Return the (x, y) coordinate for the center point of the cell that contains the specified text.  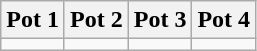
Pot 4 (224, 20)
Pot 3 (160, 20)
Pot 2 (96, 20)
Pot 1 (33, 20)
